Return [X, Y] of the center of cell containing provided text 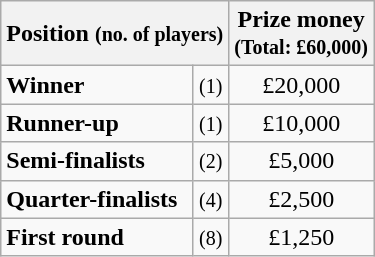
First round [97, 237]
Position (no. of players) [115, 34]
Quarter-finalists [97, 199]
£1,250 [302, 237]
Winner [97, 85]
(4) [211, 199]
Runner-up [97, 123]
Semi-finalists [97, 161]
£5,000 [302, 161]
Prize money(Total: £60,000) [302, 34]
(8) [211, 237]
£10,000 [302, 123]
(2) [211, 161]
£2,500 [302, 199]
£20,000 [302, 85]
